Search for the cell housing the specified text and yield its (x, y) center coordinate. 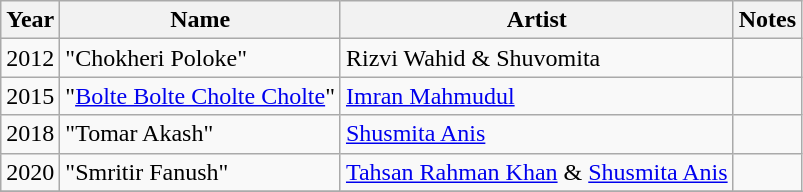
Shusmita Anis (536, 134)
2012 (30, 58)
Rizvi Wahid & Shuvomita (536, 58)
"Tomar Akash" (200, 134)
Artist (536, 20)
2018 (30, 134)
2020 (30, 172)
"Bolte Bolte Cholte Cholte" (200, 96)
"Chokheri Poloke" (200, 58)
Year (30, 20)
Tahsan Rahman Khan & Shusmita Anis (536, 172)
Name (200, 20)
Notes (767, 20)
2015 (30, 96)
"Smritir Fanush" (200, 172)
Imran Mahmudul (536, 96)
